For the text-containing cell, return its midpoint in (X, Y) coordinate format. 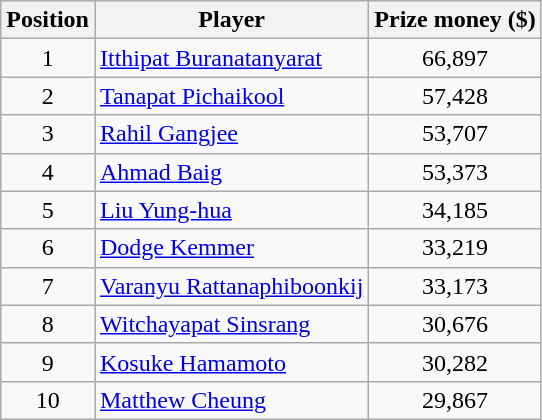
30,282 (455, 362)
Prize money ($) (455, 20)
Rahil Gangjee (231, 134)
8 (48, 324)
3 (48, 134)
Itthipat Buranatanyarat (231, 58)
30,676 (455, 324)
Liu Yung-hua (231, 210)
7 (48, 286)
Varanyu Rattanaphiboonkij (231, 286)
Kosuke Hamamoto (231, 362)
1 (48, 58)
34,185 (455, 210)
2 (48, 96)
Witchayapat Sinsrang (231, 324)
53,707 (455, 134)
53,373 (455, 172)
Player (231, 20)
57,428 (455, 96)
Tanapat Pichaikool (231, 96)
Dodge Kemmer (231, 248)
Position (48, 20)
33,173 (455, 286)
10 (48, 400)
29,867 (455, 400)
66,897 (455, 58)
33,219 (455, 248)
9 (48, 362)
6 (48, 248)
4 (48, 172)
Ahmad Baig (231, 172)
5 (48, 210)
Matthew Cheung (231, 400)
